Output the [x, y] coordinate of the center of the cell containing the given text.  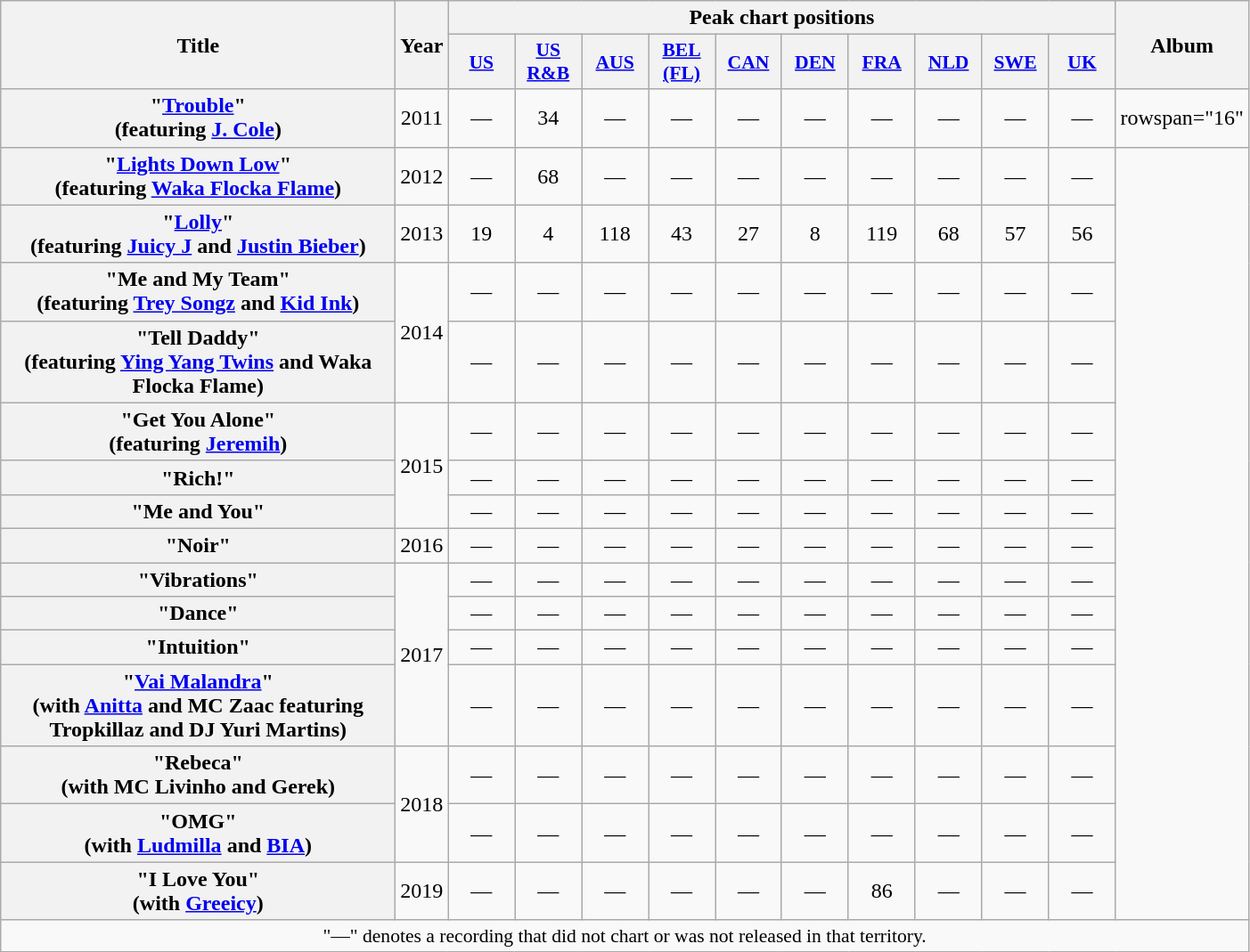
2011 [422, 118]
"Get You Alone"(featuring Jeremih) [198, 431]
19 [481, 233]
USR&B [549, 62]
118 [615, 233]
"Vai Malandra"(with Anitta and MC Zaac featuring Tropkillaz and DJ Yuri Martins) [198, 705]
"Noir" [198, 545]
"Intuition" [198, 647]
27 [748, 233]
86 [882, 891]
"Tell Daddy"(featuring Ying Yang Twins and Waka Flocka Flame) [198, 362]
"Me and You" [198, 511]
"Trouble"(featuring J. Cole) [198, 118]
Year [422, 45]
"Lolly"(featuring Juicy J and Justin Bieber) [198, 233]
Title [198, 45]
US [481, 62]
FRA [882, 62]
UK [1082, 62]
"Rich!" [198, 477]
DEN [814, 62]
119 [882, 233]
57 [1016, 233]
"Me and My Team"(featuring Trey Songz and Kid Ink) [198, 292]
2012 [422, 176]
34 [549, 118]
"—" denotes a recording that did not chart or was not released in that territory. [625, 936]
8 [814, 233]
"OMG"(with Ludmilla and BIA) [198, 834]
2013 [422, 233]
2014 [422, 333]
2015 [422, 465]
"I Love You"(with Greeicy) [198, 891]
"Vibrations" [198, 580]
AUS [615, 62]
SWE [1016, 62]
"Lights Down Low"(featuring Waka Flocka Flame) [198, 176]
2017 [422, 655]
2018 [422, 804]
NLD [948, 62]
56 [1082, 233]
Peak chart positions [782, 18]
rowspan="16" [1182, 118]
"Dance" [198, 614]
2016 [422, 545]
CAN [748, 62]
BEL(FL) [682, 62]
Album [1182, 45]
"Rebeca"(with MC Livinho and Gerek) [198, 775]
2019 [422, 891]
43 [682, 233]
4 [549, 233]
